Capture the cell that displays the provided text and extract its (X, Y) central coordinate. 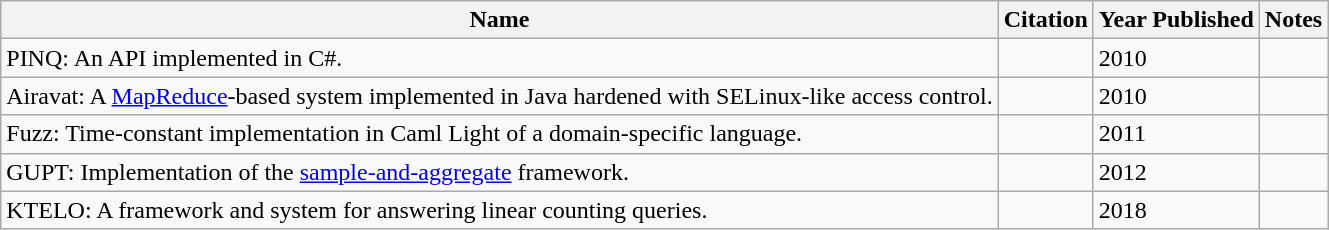
Year Published (1176, 20)
Airavat: A MapReduce-based system implemented in Java hardened with SELinux-like access control. (500, 96)
Citation (1046, 20)
PINQ: An API implemented in C#. (500, 58)
2011 (1176, 134)
2012 (1176, 172)
Fuzz: Time-constant implementation in Caml Light of a domain-specific language. (500, 134)
2018 (1176, 210)
Name (500, 20)
GUPT: Implementation of the sample-and-aggregate framework. (500, 172)
KTELO: A framework and system for answering linear counting queries. (500, 210)
Notes (1293, 20)
